From the cell containing the given text, extract its center point as [x, y] coordinate. 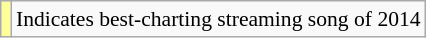
Indicates best-charting streaming song of 2014 [218, 19]
